Search for the cell housing the specified text and yield its [x, y] center coordinate. 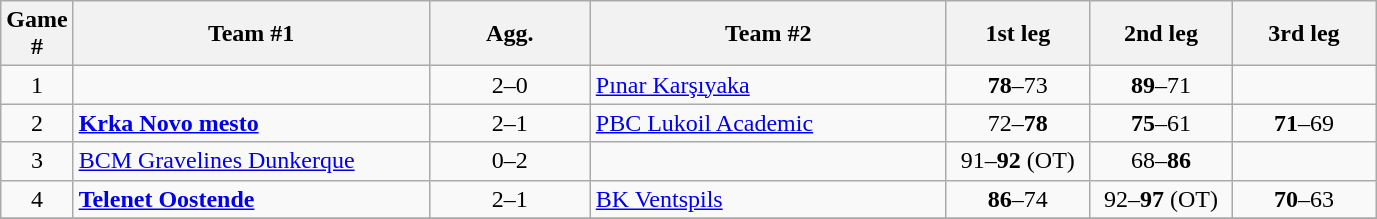
1 [37, 85]
Agg. [510, 34]
Game # [37, 34]
Krka Novo mesto [251, 123]
78–73 [1018, 85]
BCM Gravelines Dunkerque [251, 161]
Team #1 [251, 34]
PBC Lukoil Academic [768, 123]
2–0 [510, 85]
Telenet Oostende [251, 199]
68–86 [1160, 161]
89–71 [1160, 85]
3rd leg [1304, 34]
71–69 [1304, 123]
91–92 (OT) [1018, 161]
86–74 [1018, 199]
BK Ventspils [768, 199]
1st leg [1018, 34]
0–2 [510, 161]
72–78 [1018, 123]
Team #2 [768, 34]
2 [37, 123]
75–61 [1160, 123]
92–97 (OT) [1160, 199]
3 [37, 161]
4 [37, 199]
2nd leg [1160, 34]
70–63 [1304, 199]
Pınar Karşıyaka [768, 85]
